Extract the [X, Y] coordinate from the center of the cell holding the provided text.  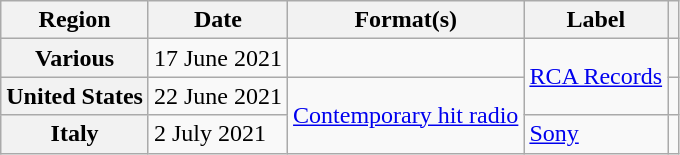
Format(s) [406, 20]
Date [218, 20]
2 July 2021 [218, 134]
Region [75, 20]
Contemporary hit radio [406, 115]
Various [75, 58]
22 June 2021 [218, 96]
Label [596, 20]
17 June 2021 [218, 58]
Sony [596, 134]
Italy [75, 134]
United States [75, 96]
RCA Records [596, 77]
